Detect which cell encompasses the target text, then output its [x, y] center coordinate. 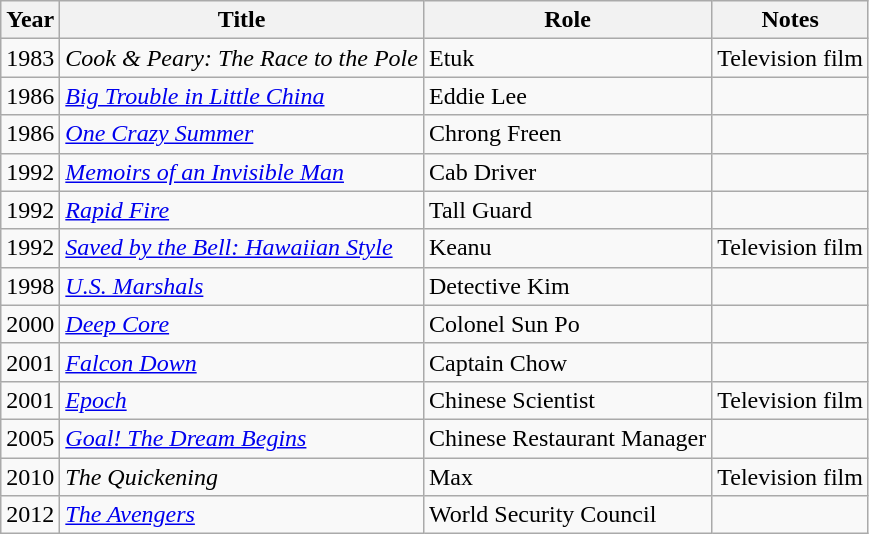
Max [567, 477]
Keanu [567, 248]
The Quickening [242, 477]
Notes [790, 20]
Role [567, 20]
Chinese Scientist [567, 400]
Cab Driver [567, 172]
1983 [30, 58]
Epoch [242, 400]
1998 [30, 286]
Big Trouble in Little China [242, 96]
2000 [30, 324]
Chrong Freen [567, 134]
The Avengers [242, 515]
One Crazy Summer [242, 134]
Rapid Fire [242, 210]
Year [30, 20]
Captain Chow [567, 362]
Colonel Sun Po [567, 324]
Saved by the Bell: Hawaiian Style [242, 248]
Memoirs of an Invisible Man [242, 172]
Detective Kim [567, 286]
Cook & Peary: The Race to the Pole [242, 58]
Eddie Lee [567, 96]
Tall Guard [567, 210]
2005 [30, 438]
2012 [30, 515]
Chinese Restaurant Manager [567, 438]
World Security Council [567, 515]
Falcon Down [242, 362]
Title [242, 20]
Etuk [567, 58]
U.S. Marshals [242, 286]
2010 [30, 477]
Goal! The Dream Begins [242, 438]
Deep Core [242, 324]
